Identify which cell holds the provided text, then report its [X, Y] central coordinate. 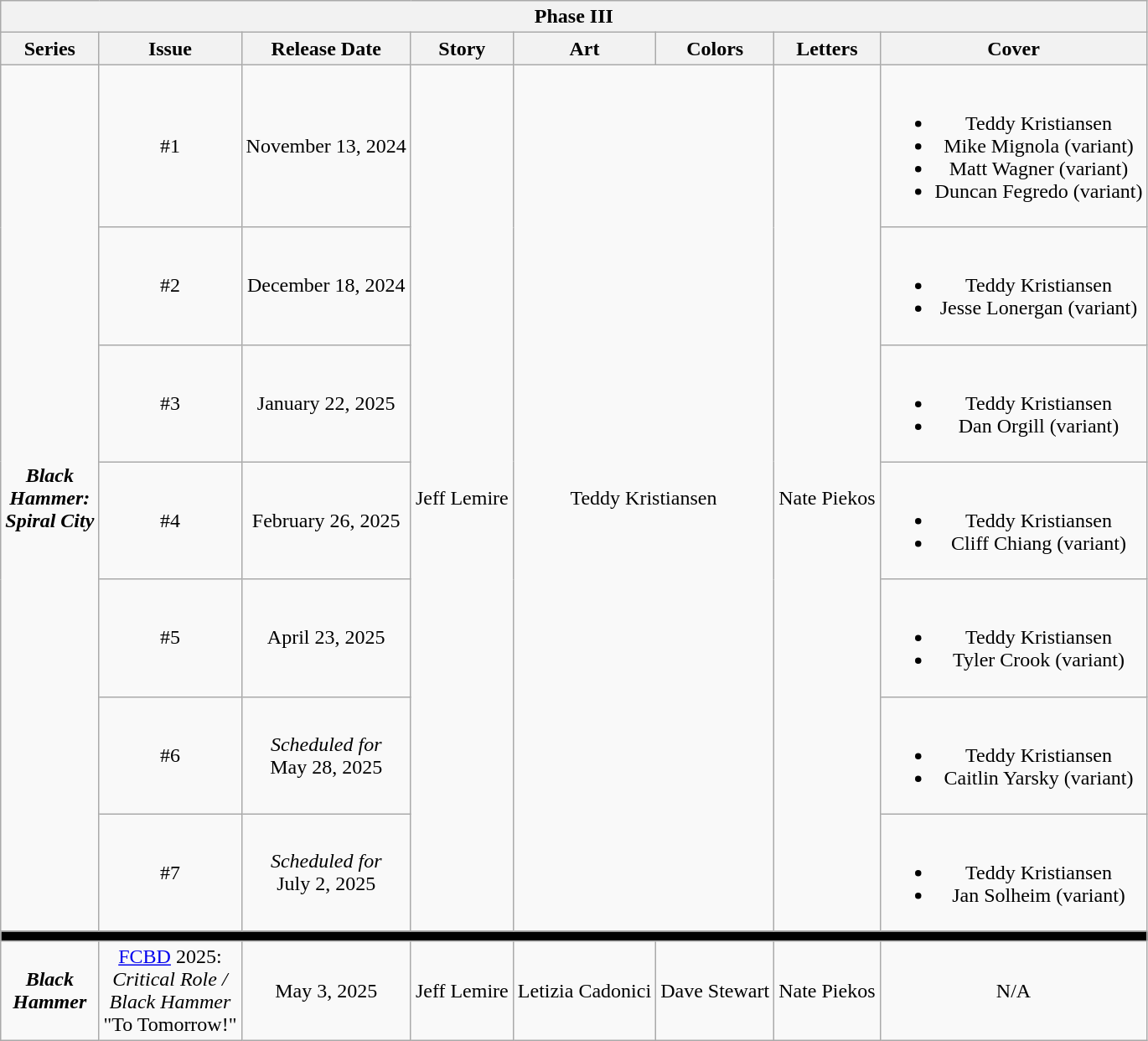
#2 [170, 286]
Teddy KristiansenMike Mignola (variant)Matt Wagner (variant)Duncan Fegredo (variant) [1014, 146]
Release Date [326, 49]
#6 [170, 755]
Issue [170, 49]
Teddy KristiansenJan Solheim (variant) [1014, 873]
N/A [1014, 991]
Scheduled forMay 28, 2025 [326, 755]
May 3, 2025 [326, 991]
January 22, 2025 [326, 403]
Phase III [574, 17]
April 23, 2025 [326, 638]
Teddy KristiansenJesse Lonergan (variant) [1014, 286]
Cover [1014, 49]
Story [462, 49]
#5 [170, 638]
#4 [170, 520]
#1 [170, 146]
Letizia Cadonici [584, 991]
Scheduled forJuly 2, 2025 [326, 873]
BlackHammer [50, 991]
#3 [170, 403]
Art [584, 49]
BlackHammer:Spiral City [50, 498]
#7 [170, 873]
December 18, 2024 [326, 286]
Series [50, 49]
FCBD 2025:Critical Role /Black Hammer"To Tomorrow!" [170, 991]
Colors [716, 49]
November 13, 2024 [326, 146]
Teddy Kristiansen [644, 498]
Teddy KristiansenCaitlin Yarsky (variant) [1014, 755]
Teddy KristiansenTyler Crook (variant) [1014, 638]
Letters [827, 49]
February 26, 2025 [326, 520]
Dave Stewart [716, 991]
Teddy KristiansenDan Orgill (variant) [1014, 403]
Teddy KristiansenCliff Chiang (variant) [1014, 520]
